Output the [X, Y] coordinate of the center of the cell containing the given text.  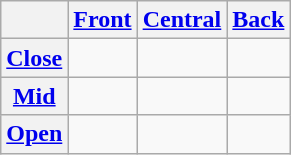
Open [34, 134]
Close [34, 58]
Central [182, 20]
Front [102, 20]
Mid [34, 96]
Back [258, 20]
